Extract the (X, Y) coordinate from the center of the cell holding the provided text.  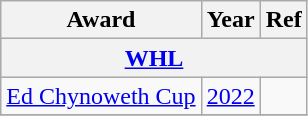
Award (101, 20)
Ed Chynoweth Cup (101, 96)
Ref (284, 20)
2022 (230, 96)
WHL (154, 58)
Year (230, 20)
